Scan for the cell matching the given text and deliver its (X, Y) coordinate at center. 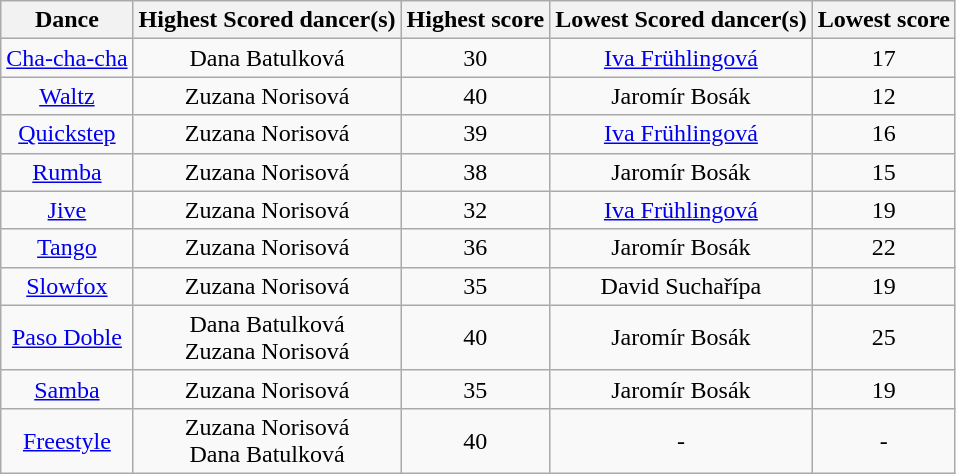
Zuzana NorisováDana Batulková (267, 440)
Highest score (476, 20)
12 (884, 96)
Tango (67, 248)
25 (884, 338)
Waltz (67, 96)
16 (884, 134)
39 (476, 134)
36 (476, 248)
Samba (67, 389)
David Suchařípa (682, 286)
Paso Doble (67, 338)
Freestyle (67, 440)
Quickstep (67, 134)
17 (884, 58)
Cha-cha-cha (67, 58)
Jive (67, 210)
Rumba (67, 172)
30 (476, 58)
Highest Scored dancer(s) (267, 20)
32 (476, 210)
Dana Batulková (267, 58)
Dana BatulkováZuzana Norisová (267, 338)
Lowest Scored dancer(s) (682, 20)
15 (884, 172)
Dance (67, 20)
38 (476, 172)
Lowest score (884, 20)
Slowfox (67, 286)
22 (884, 248)
